From the cell containing the given text, extract its center point as [x, y] coordinate. 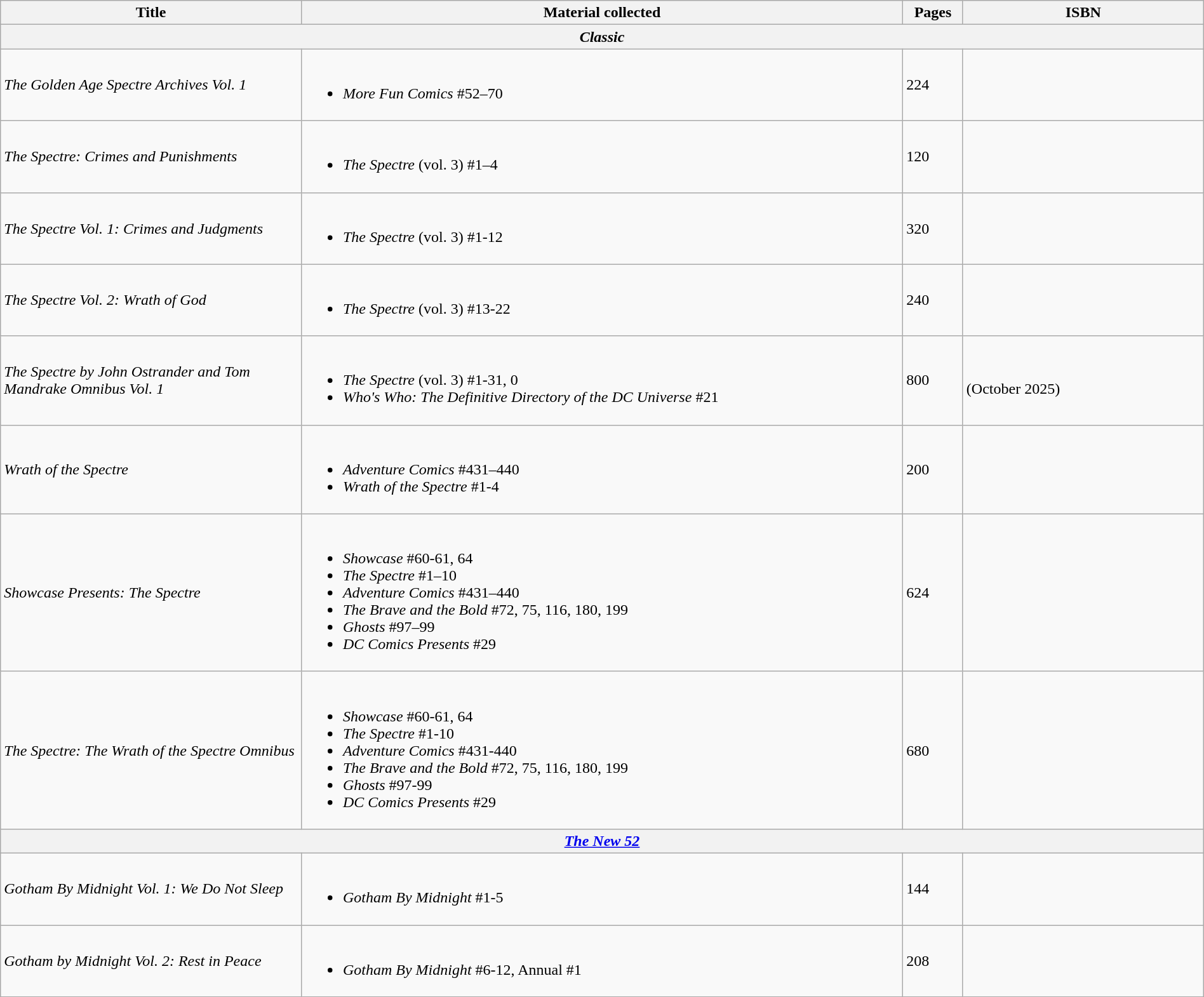
120 [933, 156]
624 [933, 592]
The Spectre (vol. 3) #1–4 [602, 156]
The Spectre Vol. 2: Wrath of God [151, 300]
(October 2025) [1083, 380]
The Spectre (vol. 3) #13-22 [602, 300]
The Spectre by John Ostrander and Tom Mandrake Omnibus Vol. 1 [151, 380]
ISBN [1083, 13]
The Spectre (vol. 3) #1-31, 0Who's Who: The Definitive Directory of the DC Universe #21 [602, 380]
The New 52 [602, 841]
Wrath of the Spectre [151, 469]
Gotham by Midnight Vol. 2: Rest in Peace [151, 960]
Showcase Presents: The Spectre [151, 592]
Classic [602, 37]
The Golden Age Spectre Archives Vol. 1 [151, 85]
208 [933, 960]
144 [933, 889]
Pages [933, 13]
Gotham By Midnight Vol. 1: We Do Not Sleep [151, 889]
Title [151, 13]
Showcase #60-61, 64The Spectre #1-10Adventure Comics #431-440The Brave and the Bold #72, 75, 116, 180, 199Ghosts #97-99DC Comics Presents #29 [602, 750]
240 [933, 300]
Showcase #60-61, 64The Spectre #1–10Adventure Comics #431–440The Brave and the Bold #72, 75, 116, 180, 199Ghosts #97–99DC Comics Presents #29 [602, 592]
800 [933, 380]
Gotham By Midnight #6-12, Annual #1 [602, 960]
Material collected [602, 13]
200 [933, 469]
The Spectre Vol. 1: Crimes and Judgments [151, 229]
680 [933, 750]
320 [933, 229]
More Fun Comics #52–70 [602, 85]
The Spectre (vol. 3) #1-12 [602, 229]
Adventure Comics #431–440Wrath of the Spectre #1-4 [602, 469]
The Spectre: Crimes and Punishments [151, 156]
224 [933, 85]
The Spectre: The Wrath of the Spectre Omnibus [151, 750]
Gotham By Midnight #1-5 [602, 889]
